Find where the given text appears and provide that cell's center as [x, y] coordinate. 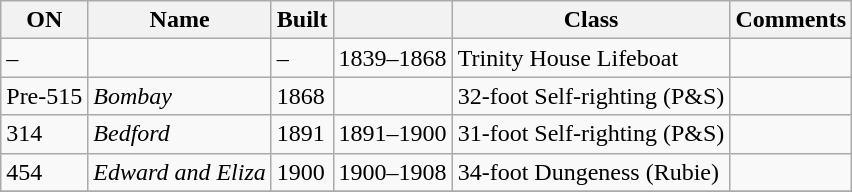
Edward and Eliza [180, 172]
31-foot Self-righting (P&S) [591, 134]
1868 [302, 96]
1891 [302, 134]
1900–1908 [392, 172]
Pre-515 [44, 96]
1839–1868 [392, 58]
34-foot Dungeness (Rubie) [591, 172]
32-foot Self-righting (P&S) [591, 96]
Class [591, 20]
314 [44, 134]
Name [180, 20]
ON [44, 20]
Built [302, 20]
1900 [302, 172]
454 [44, 172]
1891–1900 [392, 134]
Comments [791, 20]
Bombay [180, 96]
Bedford [180, 134]
Trinity House Lifeboat [591, 58]
